Find where the given text appears and provide that cell's center as (X, Y) coordinate. 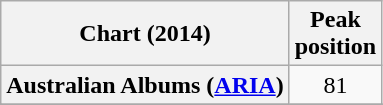
Australian Albums (ARIA) (145, 85)
Chart (2014) (145, 34)
Peakposition (335, 34)
81 (335, 85)
